Detect which cell encompasses the target text, then output its [x, y] center coordinate. 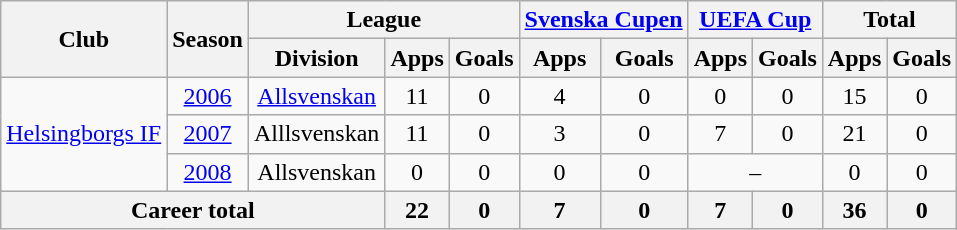
Total [889, 20]
3 [560, 134]
Svenska Cupen [604, 20]
22 [417, 210]
Division [316, 58]
Career total [193, 210]
Helsingborgs IF [84, 134]
36 [854, 210]
21 [854, 134]
Club [84, 39]
UEFA Cup [755, 20]
Alllsvenskan [316, 134]
15 [854, 96]
4 [560, 96]
2007 [208, 134]
League [384, 20]
– [755, 172]
Season [208, 39]
2008 [208, 172]
2006 [208, 96]
